Detect which cell encompasses the target text, then output its [X, Y] center coordinate. 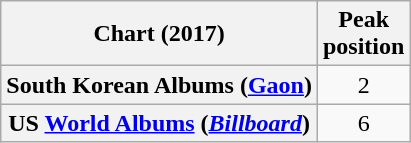
6 [363, 123]
Peakposition [363, 34]
US World Albums (Billboard) [160, 123]
South Korean Albums (Gaon) [160, 85]
Chart (2017) [160, 34]
2 [363, 85]
